Detect which cell encompasses the target text, then output its (X, Y) center coordinate. 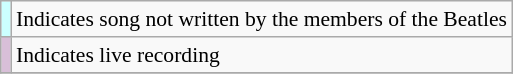
Indicates song not written by the members of the Beatles (262, 19)
Indicates live recording (262, 55)
